For the text-containing cell, return its midpoint in (X, Y) coordinate format. 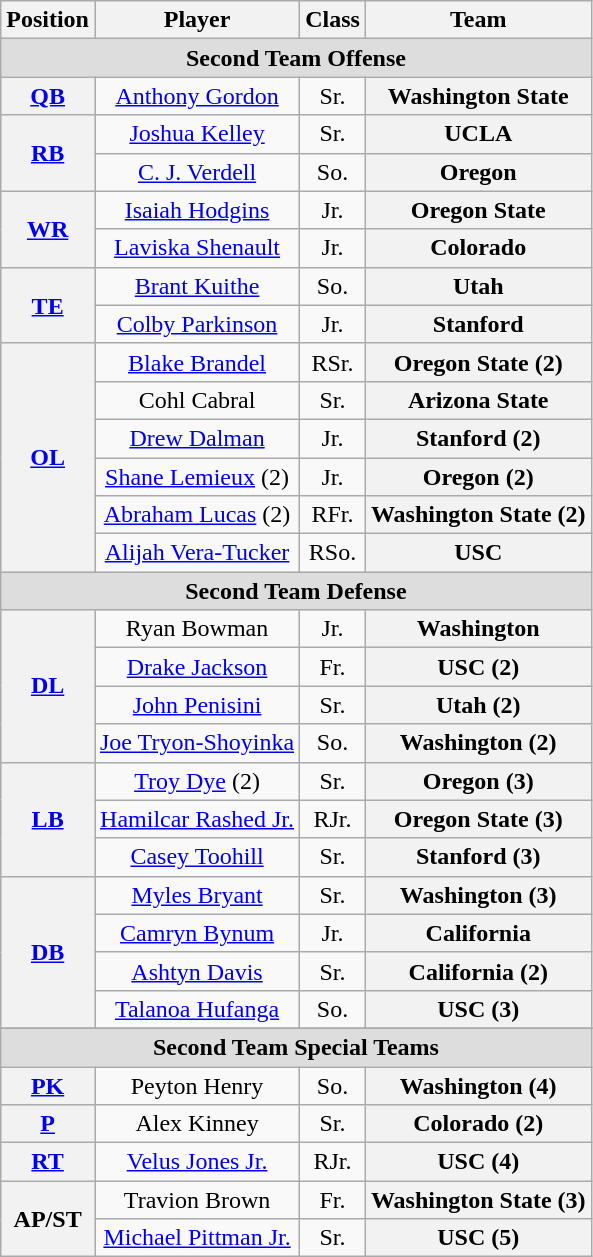
Joe Tryon-Shoyinka (196, 743)
Utah (2) (478, 705)
California (2) (478, 971)
RFr. (333, 515)
Alijah Vera-Tucker (196, 553)
Washington (3) (478, 895)
RT (48, 1162)
AP/ST (48, 1219)
USC (4) (478, 1162)
Hamilcar Rashed Jr. (196, 819)
Second Team Offense (296, 58)
Cohl Cabral (196, 400)
Talanoa Hufanga (196, 1009)
John Penisini (196, 705)
TE (48, 305)
Stanford (478, 324)
DL (48, 686)
OL (48, 457)
Second Team Defense (296, 591)
Drake Jackson (196, 667)
Casey Toohill (196, 857)
Oregon State (3) (478, 819)
Oregon (478, 172)
Washington (4) (478, 1085)
Colorado (2) (478, 1124)
Utah (478, 286)
RSr. (333, 362)
Washington State (2) (478, 515)
USC (478, 553)
USC (5) (478, 1238)
Abraham Lucas (2) (196, 515)
Colby Parkinson (196, 324)
Stanford (2) (478, 438)
Anthony Gordon (196, 96)
Ashtyn Davis (196, 971)
Joshua Kelley (196, 134)
Brant Kuithe (196, 286)
Camryn Bynum (196, 933)
DB (48, 952)
Washington (2) (478, 743)
Drew Dalman (196, 438)
Oregon State (478, 210)
Arizona State (478, 400)
WR (48, 229)
Second Team Special Teams (296, 1047)
Colorado (478, 248)
Blake Brandel (196, 362)
Isaiah Hodgins (196, 210)
Travion Brown (196, 1200)
Alex Kinney (196, 1124)
Class (333, 20)
Oregon State (2) (478, 362)
RSo. (333, 553)
Laviska Shenault (196, 248)
Position (48, 20)
Velus Jones Jr. (196, 1162)
Washington State (478, 96)
Player (196, 20)
LB (48, 819)
P (48, 1124)
Oregon (3) (478, 781)
Washington State (3) (478, 1200)
PK (48, 1085)
California (478, 933)
Peyton Henry (196, 1085)
UCLA (478, 134)
Shane Lemieux (2) (196, 477)
QB (48, 96)
USC (2) (478, 667)
USC (3) (478, 1009)
Michael Pittman Jr. (196, 1238)
Troy Dye (2) (196, 781)
RB (48, 153)
Washington (478, 629)
C. J. Verdell (196, 172)
Stanford (3) (478, 857)
Team (478, 20)
Myles Bryant (196, 895)
Oregon (2) (478, 477)
Ryan Bowman (196, 629)
